Return (x, y) of the center of cell containing provided text 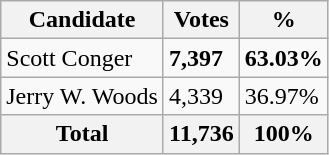
Candidate (82, 20)
% (284, 20)
Scott Conger (82, 58)
4,339 (201, 96)
Votes (201, 20)
7,397 (201, 58)
36.97% (284, 96)
Total (82, 134)
100% (284, 134)
11,736 (201, 134)
63.03% (284, 58)
Jerry W. Woods (82, 96)
